Search for the cell housing the specified text and yield its (x, y) center coordinate. 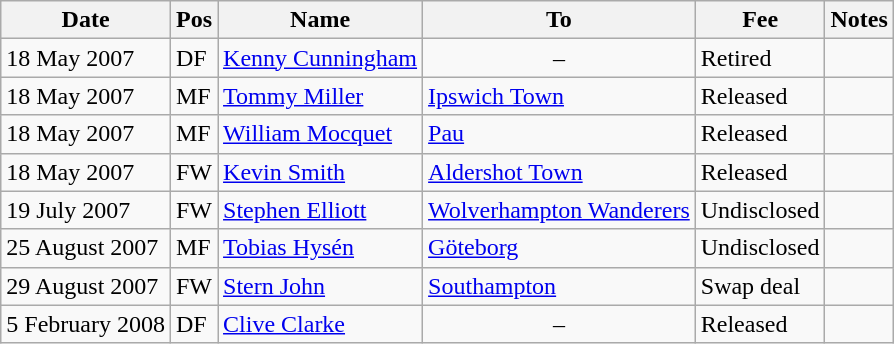
Pos (194, 20)
Pau (560, 134)
Date (86, 20)
Kevin Smith (320, 172)
Wolverhampton Wanderers (560, 210)
Clive Clarke (320, 324)
5 February 2008 (86, 324)
Stephen Elliott (320, 210)
Kenny Cunningham (320, 58)
Retired (760, 58)
Aldershot Town (560, 172)
19 July 2007 (86, 210)
Göteborg (560, 248)
Tobias Hysén (320, 248)
Name (320, 20)
Notes (859, 20)
Tommy Miller (320, 96)
Stern John (320, 286)
To (560, 20)
William Mocquet (320, 134)
Southampton (560, 286)
29 August 2007 (86, 286)
25 August 2007 (86, 248)
Fee (760, 20)
Ipswich Town (560, 96)
Swap deal (760, 286)
